Capture the cell that displays the provided text and extract its (X, Y) central coordinate. 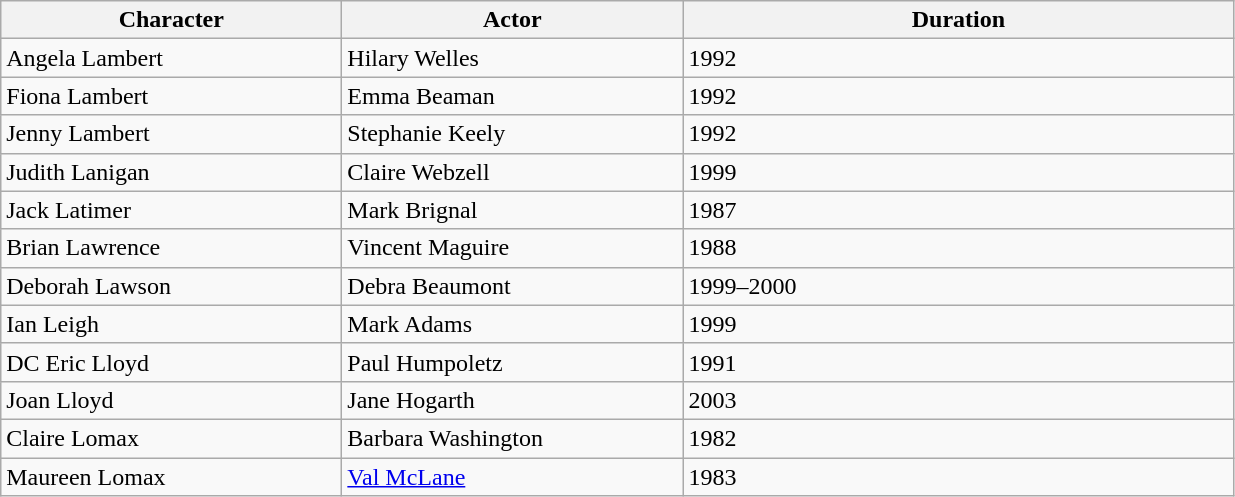
Stephanie Keely (512, 134)
Jack Latimer (172, 210)
Ian Leigh (172, 324)
1991 (958, 362)
Claire Lomax (172, 438)
1999–2000 (958, 286)
Hilary Welles (512, 58)
Actor (512, 20)
2003 (958, 400)
Debra Beaumont (512, 286)
Barbara Washington (512, 438)
Emma Beaman (512, 96)
Jane Hogarth (512, 400)
1988 (958, 248)
Duration (958, 20)
Angela Lambert (172, 58)
Jenny Lambert (172, 134)
Maureen Lomax (172, 477)
1982 (958, 438)
1987 (958, 210)
Judith Lanigan (172, 172)
Fiona Lambert (172, 96)
Mark Brignal (512, 210)
1983 (958, 477)
Val McLane (512, 477)
DC Eric Lloyd (172, 362)
Mark Adams (512, 324)
Vincent Maguire (512, 248)
Brian Lawrence (172, 248)
Claire Webzell (512, 172)
Joan Lloyd (172, 400)
Deborah Lawson (172, 286)
Character (172, 20)
Paul Humpoletz (512, 362)
